Extract the [x, y] coordinate from the center of the cell holding the provided text.  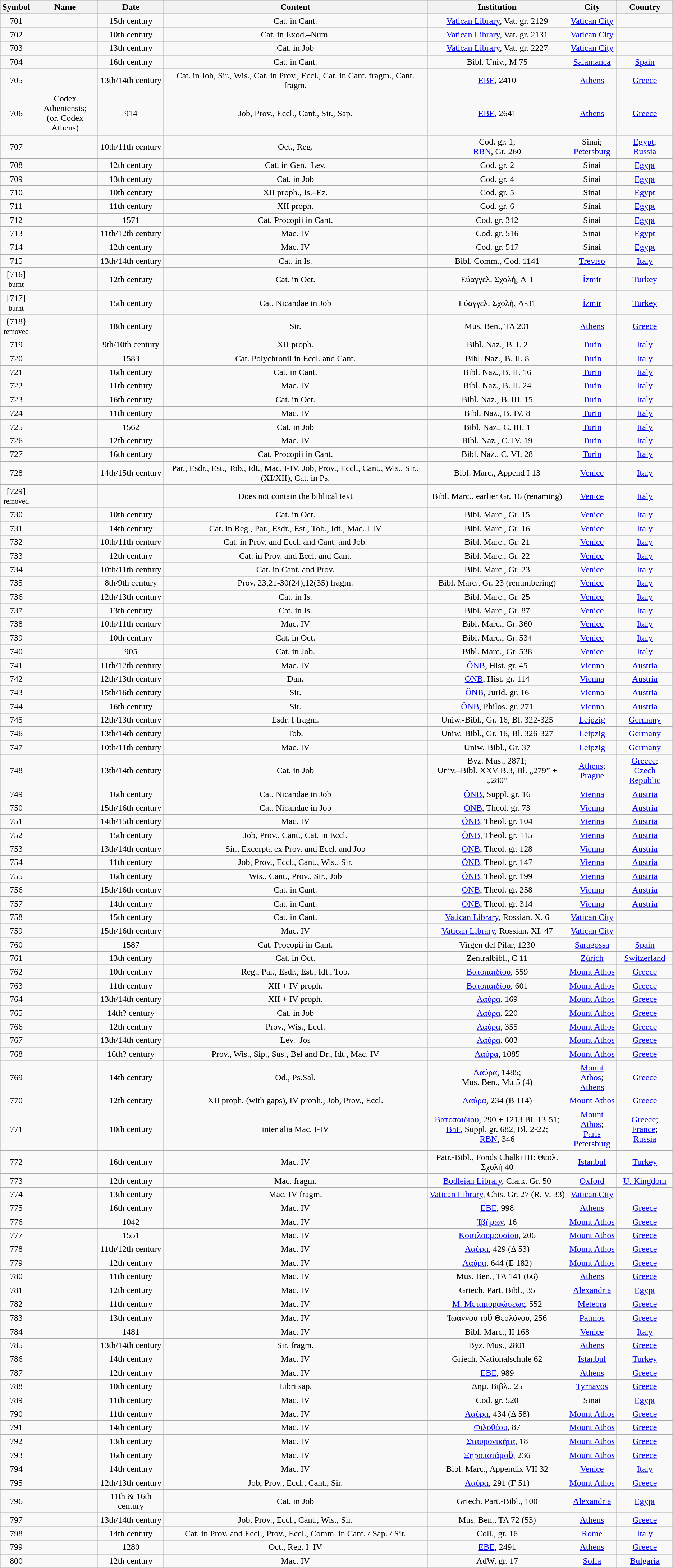
Switzerland [645, 958]
ÖNB, Theol. gr. 104 [497, 821]
Bibl. Univ., M 75 [497, 62]
U. Kingdom [645, 1180]
1280 [131, 1547]
778 [16, 1249]
721 [16, 372]
Λαύρα, 169 [497, 999]
1042 [131, 1222]
ÖNB, Theol. gr. 314 [497, 903]
777 [16, 1235]
701 [16, 21]
Wis., Cant., Prov., Sir., Job [296, 876]
Griech. Nationalschule 62 [497, 1359]
782 [16, 1304]
Bibl. Marc., Gr. 25 [497, 597]
Prov. 23,21-30(24),12(35) fragm. [296, 583]
Bibl. Marc., Gr. 16 [497, 528]
Bibl. Marc., earlier Gr. 16 (renaming) [497, 496]
Does not contain the biblical text [296, 496]
Vatican Library, Vat. gr. 2227 [497, 48]
740 [16, 651]
Cod. gr. 5 [497, 192]
800 [16, 1561]
730 [16, 515]
Вατοπαιδίου, 601 [497, 986]
Libri sap. [296, 1386]
710 [16, 192]
799 [16, 1547]
[717]burnt [16, 303]
795 [16, 1483]
708 [16, 165]
759 [16, 931]
Λαύρα, 1485;Mus. Ben., Μπ 5 (4) [497, 1077]
714 [16, 247]
Tob. [296, 734]
Cat. in Job. [296, 651]
Bibl. Marc., Gr. 360 [497, 624]
EBE, 989 [497, 1373]
Λαύρα, 429 (Δ 53) [497, 1249]
Treviso [592, 261]
Bibl. Naz., B. I. 2 [497, 345]
Oxford [592, 1180]
Vatican Library, Rossian. X. 6 [497, 917]
ÖNB, Theol. gr. 199 [497, 876]
Prov., Wis., Eccl. [296, 1027]
Sinai;Petersburg [592, 147]
Athens;Prague [592, 771]
787 [16, 1373]
707 [16, 147]
744 [16, 706]
Λαύρα, 234 (B 114) [497, 1101]
Σταυρονικήτα, 18 [497, 1441]
Job, Prov., Eccl., Cant., Sir., Sap. [296, 114]
704 [16, 62]
Reg., Par., Esdr., Est., Idt., Tob. [296, 972]
Tyrnavos [592, 1386]
Bibl. Marc., Gr. 22 [497, 556]
Cod. gr. 2 [497, 165]
Dan. [296, 679]
749 [16, 794]
Byz. Mus., 2871;Univ.–Bibl. XXV B.3, Bl. „279” + „280” [497, 771]
780 [16, 1276]
Cat. in Gen.–Lev. [296, 165]
Griech. Part.-Bibl., 100 [497, 1501]
731 [16, 528]
Cod. gr. 516 [497, 234]
Bibl. Marc., Gr. 23 [497, 569]
Cat. in Prov. and Eccl., Prov., Eccl., Comm. in Cant. / Sap. / Sir. [296, 1533]
757 [16, 903]
Vatican Library, Rossian. XI. 47 [497, 931]
728 [16, 472]
796 [16, 1501]
11th & 16th century [131, 1501]
702 [16, 35]
769 [16, 1077]
722 [16, 386]
Bibl. Naz., B. II. 16 [497, 372]
ÖNB, Theol. gr. 73 [497, 808]
Rome [592, 1533]
Uniw.-Bibl., Gr. 16, Bl. 326-327 [497, 734]
762 [16, 972]
Εύαγγελ. Σχολή, A-1 [497, 280]
766 [16, 1027]
705 [16, 81]
ÖNB, Theol. gr. 258 [497, 890]
767 [16, 1040]
Virgen del Pilar, 1230 [497, 944]
Λαύρα, 355 [497, 1027]
734 [16, 569]
ÖNB, Theol. gr. 147 [497, 862]
Job, Prov., Cant., Cat. in Eccl. [296, 835]
719 [16, 345]
Δημ. Βιβλ., 25 [497, 1386]
Cat. in Prov. and Eccl. and Cant. [296, 556]
EBE, 2410 [497, 81]
905 [131, 651]
Bibl. Naz., B. IV. 8 [497, 413]
758 [16, 917]
Bulgaria [645, 1561]
Date [131, 7]
1583 [131, 358]
711 [16, 206]
[729]removed [16, 496]
XII proph. (with gaps), IV proph., Job, Prov., Eccl. [296, 1101]
786 [16, 1359]
Patr.-Bibl., Fonds Chalki III: Θεολ. Σχολή 40 [497, 1162]
Bibl. Marc., Gr. 87 [497, 610]
Mount Athos;Athens [592, 1077]
739 [16, 638]
753 [16, 849]
City [592, 7]
Symbol [16, 7]
Bodleian Library, Clark. Gr. 50 [497, 1180]
706 [16, 114]
Bibl. Marc., II 168 [497, 1332]
Prov., Wis., Sip., Sus., Bel and Dr., Idt., Mac. IV [296, 1054]
724 [16, 413]
Byz. Mus., 2801 [497, 1345]
745 [16, 720]
Κουτλουμουσίου, 206 [497, 1235]
Bibl. Marc., Gr. 538 [497, 651]
Saragossa [592, 944]
747 [16, 747]
779 [16, 1263]
1481 [131, 1332]
Par., Esdr., Est., Tob., Idt., Mac. I-IV, Job, Prov., Eccl., Cant., Wis., Sir., (XI/XII), Cat. in Ps. [296, 472]
ÖNB, Jurid. gr. 16 [497, 692]
Bibl. Naz., B. II. 8 [497, 358]
Bibl. Marc., Gr. 15 [497, 515]
798 [16, 1533]
1551 [131, 1235]
Bibl. Marc., Append I 13 [497, 472]
Cat. in Job, Sir., Wis., Cat. in Prov., Eccl., Cat. in Cant. fragm., Cant. fragm. [296, 81]
Bibl. Naz., B. II. 24 [497, 386]
727 [16, 454]
Вατοπαιδίου, 559 [497, 972]
783 [16, 1318]
Bibl. Naz., B. III. 15 [497, 399]
Εύαγγελ. Σχολή, A-31 [497, 303]
741 [16, 665]
Λαύρα, 220 [497, 1013]
732 [16, 542]
Institution [497, 7]
8th/9th century [131, 583]
Cod. gr. 517 [497, 247]
746 [16, 734]
Sir. fragm. [296, 1345]
754 [16, 862]
XII proph., Is.–Ez. [296, 192]
726 [16, 440]
768 [16, 1054]
1562 [131, 427]
1587 [131, 944]
1571 [131, 220]
784 [16, 1332]
Mac. IV fragm. [296, 1194]
Cod. gr. 6 [497, 206]
Zentralbibl., C 11 [497, 958]
Vatican Library, Vat. gr. 2131 [497, 35]
Vatican Library, Chis. Gr. 27 (R. V. 33) [497, 1194]
Od., Ps.Sal. [296, 1077]
EBE, 2641 [497, 114]
Ίωάννου τοὒ Θεολόγου, 256 [497, 1318]
748 [16, 771]
785 [16, 1345]
Egypt;Russia [645, 147]
Φιλοθέου, 87 [497, 1427]
16th? century [131, 1054]
760 [16, 944]
Cat. in Exod.–Num. [296, 35]
Λαύρα, 291 (Γ 51) [497, 1483]
733 [16, 556]
772 [16, 1162]
793 [16, 1455]
Salamanca [592, 62]
Cod. gr. 1;RBN, Gr. 260 [497, 147]
773 [16, 1180]
Cat. Polychronii in Eccl. and Cant. [296, 358]
Bibl. Marc., Gr. 534 [497, 638]
735 [16, 583]
781 [16, 1290]
Λαύρα, 1085 [497, 1054]
Griech. Part. Bibl., 35 [497, 1290]
764 [16, 999]
Bibl. Comm., Cod. 1141 [497, 261]
914 [131, 114]
Meteora [592, 1304]
742 [16, 679]
ÖNB, Hist. gr. 114 [497, 679]
Country [645, 7]
Bibl. Marc., Gr. 21 [497, 542]
743 [16, 692]
ÖNB, Philos. gr. 271 [497, 706]
Bibl. Marc., Appendix VII 32 [497, 1469]
9th/10th century [131, 345]
750 [16, 808]
752 [16, 835]
788 [16, 1386]
Λαύρα, 434 (Δ 58) [497, 1414]
Вατοπαιδίου, 290 + 1213 Bl. 13-51;BnF, Suppl. gr. 682, Bl. 2-22;RBN, 346 [497, 1129]
Λαύρα, 603 [497, 1040]
Uniw.-Bibl., Gr. 37 [497, 747]
Bibl. Naz., C. VI. 28 [497, 454]
Cat. in Prov. and Eccl. and Cant. and Job. [296, 542]
736 [16, 597]
Cod. gr. 4 [497, 179]
Bibl. Marc., Gr. 23 (renumbering) [497, 583]
751 [16, 821]
{718}removed [16, 326]
720 [16, 358]
Name [65, 7]
Cat. in Cant. and Prov. [296, 569]
712 [16, 220]
765 [16, 1013]
Greece;Czech Republic [645, 771]
ÖNB, Theol. gr. 115 [497, 835]
ÖNB, Hist. gr. 45 [497, 665]
EBE, 2491 [497, 1547]
Vatican Library, Vat. gr. 2129 [497, 21]
Zürich [592, 958]
794 [16, 1469]
775 [16, 1208]
Ξηροποτάμοὒ, 236 [497, 1455]
Oct., Reg. [296, 147]
Mus. Ben., TA 201 [497, 326]
Sofia [592, 1561]
774 [16, 1194]
Sir., Excerpta ex Prov. and Eccl. and Job [296, 849]
791 [16, 1427]
Mount Athos;ParisPetersburg [592, 1129]
756 [16, 890]
inter alia Mac. I-IV [296, 1129]
Oct., Reg. I–IV [296, 1547]
Lev.–Jos [296, 1040]
713 [16, 234]
790 [16, 1414]
Mus. Ben., TA 72 (53) [497, 1520]
Esdr. I fragm. [296, 720]
738 [16, 624]
761 [16, 958]
792 [16, 1441]
763 [16, 986]
715 [16, 261]
Bibl. Naz., C. III. 1 [497, 427]
Coll., gr. 16 [497, 1533]
725 [16, 427]
[716]burnt [16, 280]
709 [16, 179]
Λαύρα, 644 (Ε 182) [497, 1263]
14th? century [131, 1013]
770 [16, 1101]
771 [16, 1129]
Codex Atheniensis;(or, Codex Athens) [65, 114]
Ίβήρων, 16 [497, 1222]
Content [296, 7]
Μ. Μεταμορφώσεως, 552 [497, 1304]
Mac. fragm. [296, 1180]
Cat. in Reg., Par., Esdr., Est., Tob., Idt., Mac. I-IV [296, 528]
723 [16, 399]
Mus. Ben., TA 141 (66) [497, 1276]
ÖNB, Theol. gr. 128 [497, 849]
Patmos [592, 1318]
Job, Prov., Eccl., Cant., Sir. [296, 1483]
737 [16, 610]
ÖNB, Suppl. gr. 16 [497, 794]
789 [16, 1400]
Uniw.-Bibl., Gr. 16, Bl. 322-325 [497, 720]
776 [16, 1222]
Bibl. Naz., C. IV. 19 [497, 440]
AdW, gr. 17 [497, 1561]
Cod. gr. 312 [497, 220]
703 [16, 48]
18th century [131, 326]
755 [16, 876]
797 [16, 1520]
EBE, 998 [497, 1208]
Greece;France;Russia [645, 1129]
Cod. gr. 520 [497, 1400]
